Provide the (x, y) coordinate of the cell's center where the given text is located.  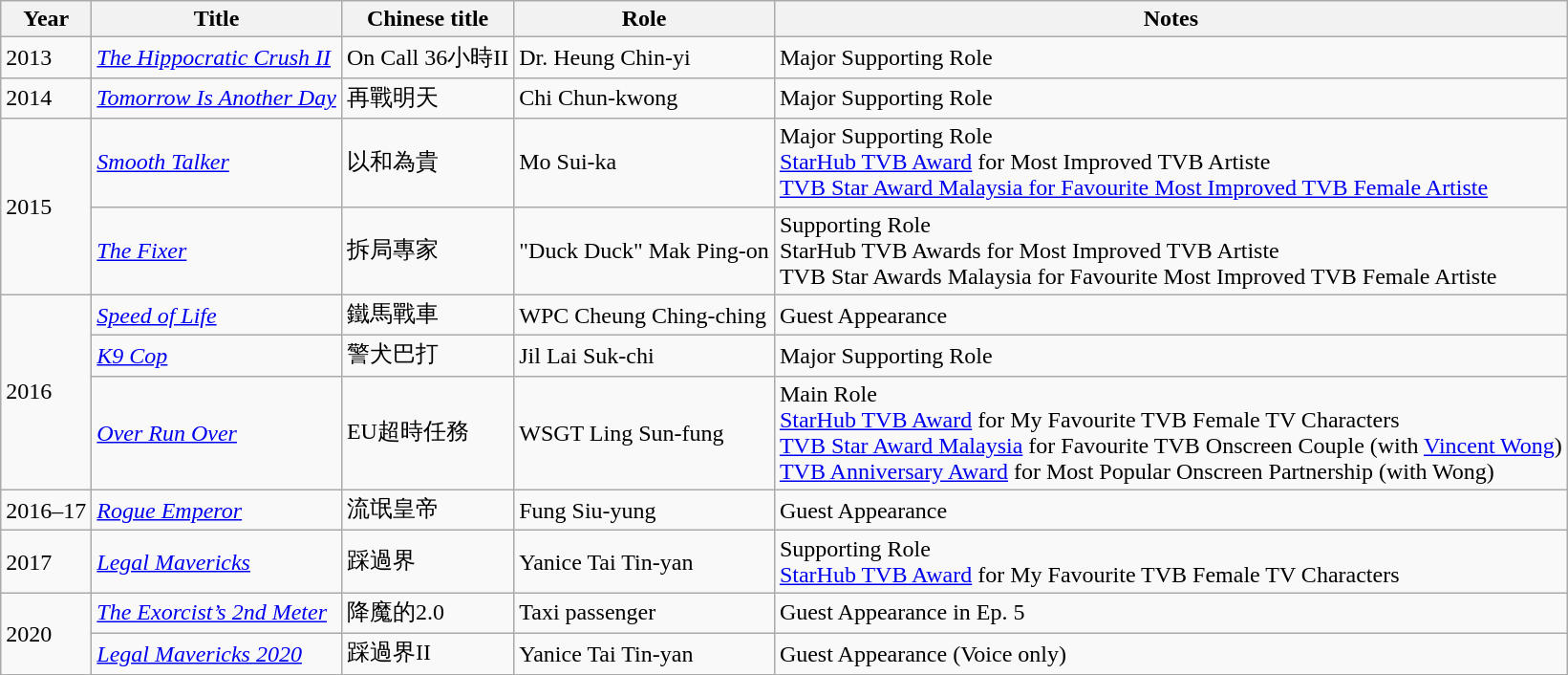
以和為貴 (427, 163)
Supporting Role StarHub TVB Award for My Favourite TVB Female TV Characters (1171, 562)
On Call 36小時II (427, 57)
The Hippocratic Crush II (217, 57)
K9 Cop (217, 356)
2015 (46, 207)
Major Supporting Role StarHub TVB Award for Most Improved TVB Artiste TVB Star Award Malaysia for Favourite Most Improved TVB Female Artiste (1171, 163)
Fung Siu-yung (644, 511)
Taxi passenger (644, 614)
WPC Cheung Ching-ching (644, 316)
The Fixer (217, 250)
Role (644, 19)
拆局專家 (427, 250)
The Exorcist’s 2nd Meter (217, 614)
Jil Lai Suk-chi (644, 356)
"Duck Duck" Mak Ping-on (644, 250)
Speed of Life (217, 316)
踩過界II (427, 654)
2016–17 (46, 511)
Guest Appearance (Voice only) (1171, 654)
Legal Mavericks 2020 (217, 654)
Guest Appearance in Ep. 5 (1171, 614)
2014 (46, 98)
EU超時任務 (427, 432)
鐵馬戰車 (427, 316)
Chi Chun-kwong (644, 98)
Over Run Over (217, 432)
Rogue Emperor (217, 511)
2020 (46, 633)
流氓皇帝 (427, 511)
Chinese title (427, 19)
警犬巴打 (427, 356)
Notes (1171, 19)
Tomorrow Is Another Day (217, 98)
Dr. Heung Chin-yi (644, 57)
2013 (46, 57)
2016 (46, 392)
Supporting Role StarHub TVB Awards for Most Improved TVB Artiste TVB Star Awards Malaysia for Favourite Most Improved TVB Female Artiste (1171, 250)
Smooth Talker (217, 163)
Legal Mavericks (217, 562)
Title (217, 19)
Mo Sui-ka (644, 163)
2017 (46, 562)
降魔的2.0 (427, 614)
Year (46, 19)
再戰明天 (427, 98)
踩過界 (427, 562)
WSGT Ling Sun-fung (644, 432)
